Provide the [x, y] coordinate of the cell's center where the given text is located.  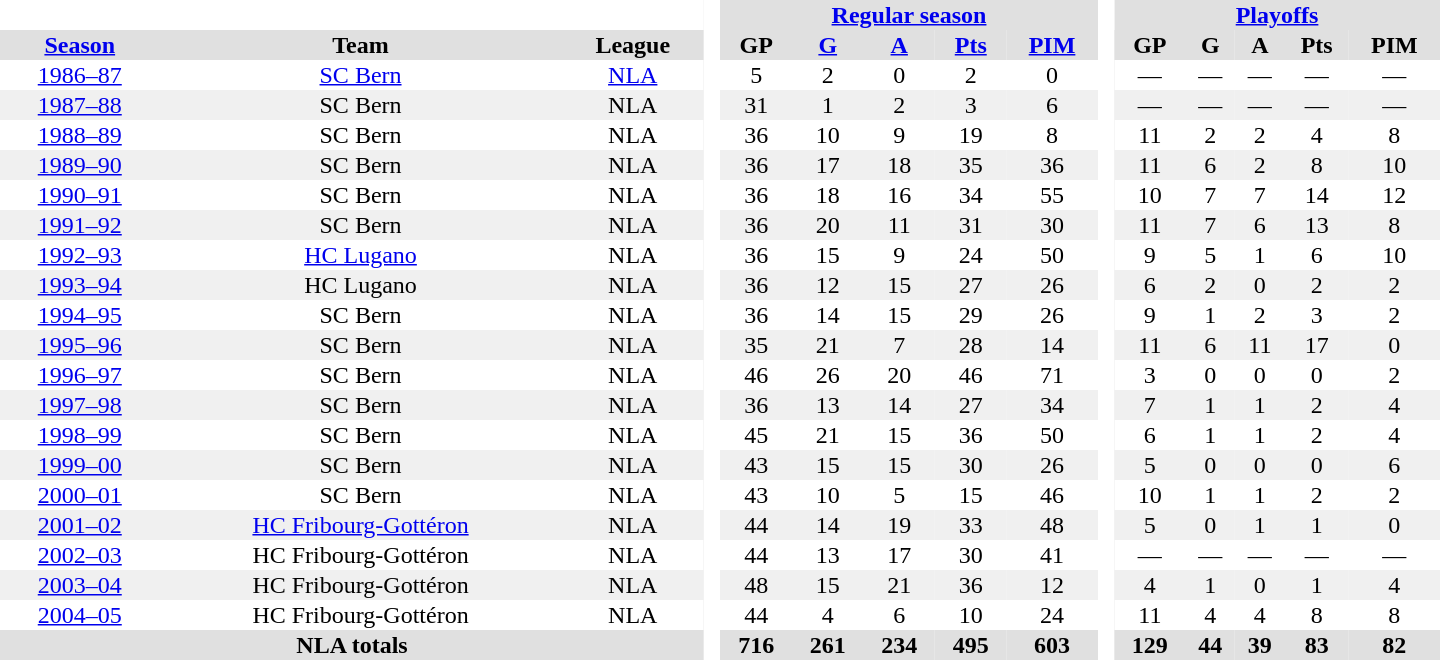
603 [1052, 645]
2003–04 [80, 585]
1987–88 [80, 105]
1991–92 [80, 225]
129 [1150, 645]
Team [361, 45]
716 [756, 645]
Regular season [908, 15]
League [633, 45]
1997–98 [80, 405]
55 [1052, 195]
1996–97 [80, 375]
39 [1260, 645]
234 [899, 645]
71 [1052, 375]
495 [971, 645]
33 [971, 525]
1994–95 [80, 315]
1995–96 [80, 345]
82 [1394, 645]
2002–03 [80, 555]
1986–87 [80, 75]
1990–91 [80, 195]
2004–05 [80, 615]
Playoffs [1277, 15]
16 [899, 195]
45 [756, 435]
1998–99 [80, 435]
28 [971, 345]
1992–93 [80, 255]
NLA totals [352, 645]
1993–94 [80, 285]
29 [971, 315]
83 [1317, 645]
1989–90 [80, 165]
Season [80, 45]
1988–89 [80, 135]
41 [1052, 555]
2001–02 [80, 525]
2000–01 [80, 495]
261 [828, 645]
1999–00 [80, 465]
